Return the [X, Y] coordinate for the center point of the cell that contains the specified text.  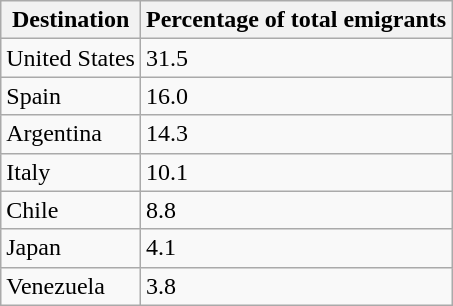
10.1 [296, 172]
Percentage of total emigrants [296, 20]
Argentina [71, 134]
Chile [71, 210]
14.3 [296, 134]
Venezuela [71, 286]
Japan [71, 248]
4.1 [296, 248]
Spain [71, 96]
3.8 [296, 286]
United States [71, 58]
31.5 [296, 58]
16.0 [296, 96]
Destination [71, 20]
Italy [71, 172]
8.8 [296, 210]
